Determine the [X, Y] coordinate at the center of the cell enclosing the given text.  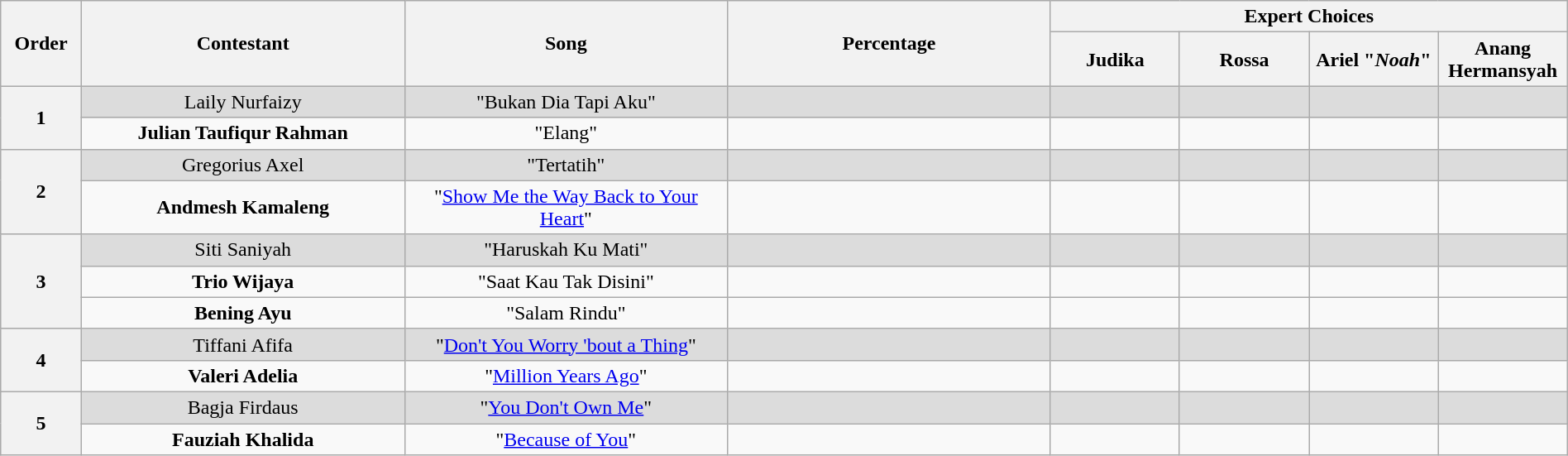
3 [41, 281]
Bening Ayu [243, 313]
2 [41, 192]
Trio Wijaya [243, 281]
"Tertatih" [566, 165]
Tiffani Afifa [243, 344]
1 [41, 118]
5 [41, 423]
"Bukan Dia Tapi Aku" [566, 102]
Judika [1115, 60]
Expert Choices [1308, 17]
Rossa [1244, 60]
Valeri Adelia [243, 376]
Percentage [890, 43]
"You Don't Own Me" [566, 407]
"Saat Kau Tak Disini" [566, 281]
"Million Years Ago" [566, 376]
"Show Me the Way Back to Your Heart" [566, 207]
"Elang" [566, 133]
Song [566, 43]
Bagja Firdaus [243, 407]
Anang Hermansyah [1503, 60]
Julian Taufiqur Rahman [243, 133]
Contestant [243, 43]
Siti Saniyah [243, 250]
Ariel "Noah" [1374, 60]
Order [41, 43]
Andmesh Kamaleng [243, 207]
"Because of You" [566, 439]
Gregorius Axel [243, 165]
Laily Nurfaizy [243, 102]
4 [41, 360]
"Salam Rindu" [566, 313]
Fauziah Khalida [243, 439]
"Haruskah Ku Mati" [566, 250]
"Don't You Worry 'bout a Thing" [566, 344]
